Pinpoint the cell where the given text exists, returning its [X, Y] midpoint coordinate. 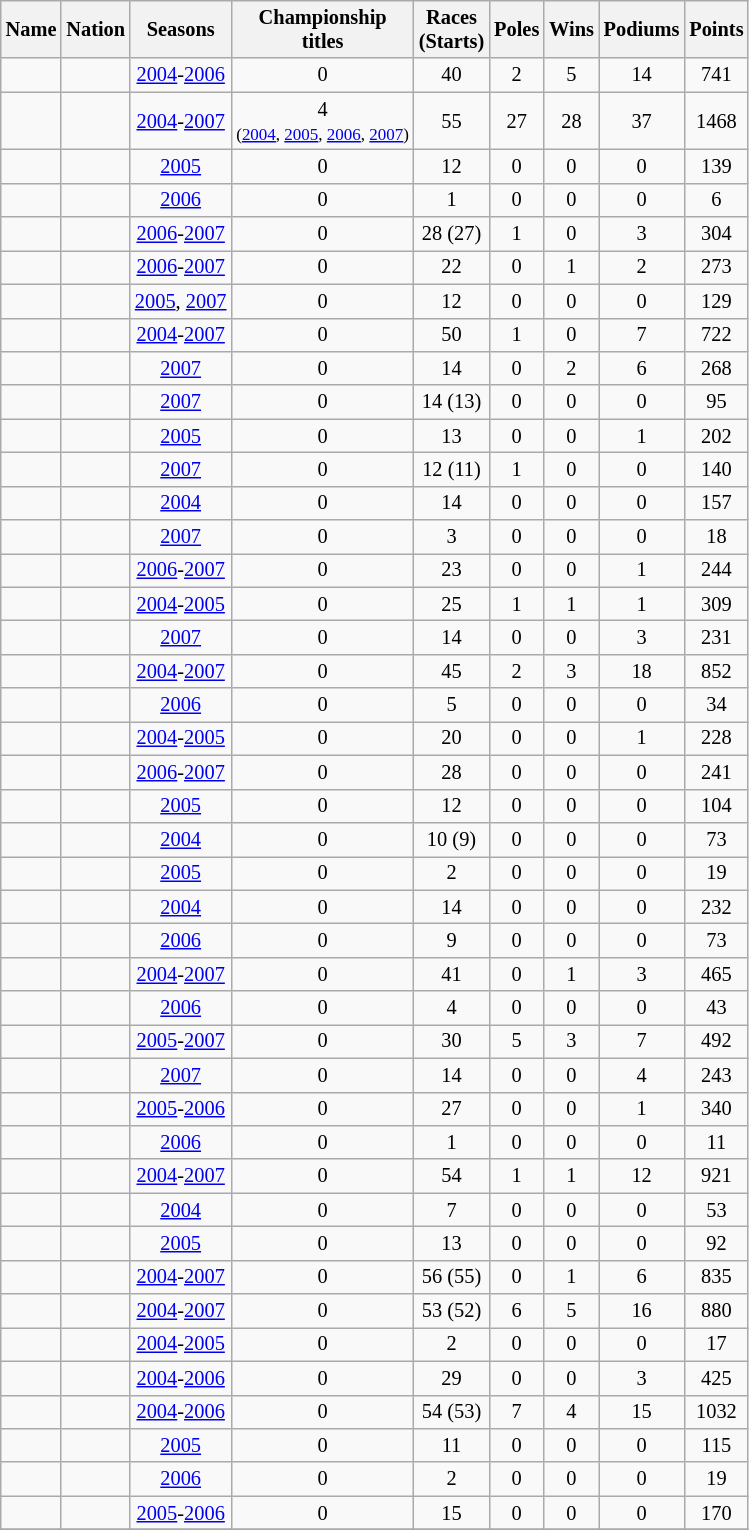
Races(Starts) [452, 29]
2005, 2007 [180, 301]
Poles [516, 29]
465 [716, 974]
Wins [572, 29]
921 [716, 1176]
50 [452, 335]
40 [452, 75]
4 (2004, 2005, 2006, 2007) [322, 121]
835 [716, 1277]
41 [452, 974]
115 [716, 1445]
104 [716, 806]
304 [716, 234]
492 [716, 1041]
2005-2007 [180, 1041]
157 [716, 503]
244 [716, 570]
92 [716, 1243]
309 [716, 604]
56 (55) [452, 1277]
30 [452, 1041]
Nation [96, 29]
54 (53) [452, 1412]
140 [716, 469]
241 [716, 772]
129 [716, 301]
10 (9) [452, 839]
28 (27) [452, 234]
Championshiptitles [322, 29]
852 [716, 671]
340 [716, 1109]
741 [716, 75]
53 (52) [452, 1311]
228 [716, 738]
20 [452, 738]
243 [716, 1075]
43 [716, 1008]
14 (13) [452, 402]
16 [642, 1311]
880 [716, 1311]
23 [452, 570]
268 [716, 368]
231 [716, 637]
9 [452, 940]
170 [716, 1513]
95 [716, 402]
722 [716, 335]
Seasons [180, 29]
29 [452, 1378]
54 [452, 1176]
Podiums [642, 29]
55 [452, 121]
53 [716, 1210]
Name [32, 29]
12 (11) [452, 469]
232 [716, 907]
1468 [716, 121]
139 [716, 166]
25 [452, 604]
425 [716, 1378]
22 [452, 267]
1032 [716, 1412]
37 [642, 121]
17 [716, 1344]
Points [716, 29]
45 [452, 671]
202 [716, 436]
34 [716, 705]
273 [716, 267]
